Determine the [X, Y] coordinate at the center of the cell enclosing the given text.  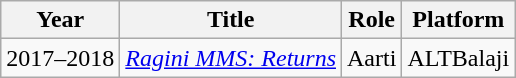
2017–2018 [60, 58]
ALTBalaji [458, 58]
Platform [458, 20]
Ragini MMS: Returns [231, 58]
Year [60, 20]
Aarti [372, 58]
Title [231, 20]
Role [372, 20]
